Provide the (x, y) coordinate of the cell's center where the given text is located.  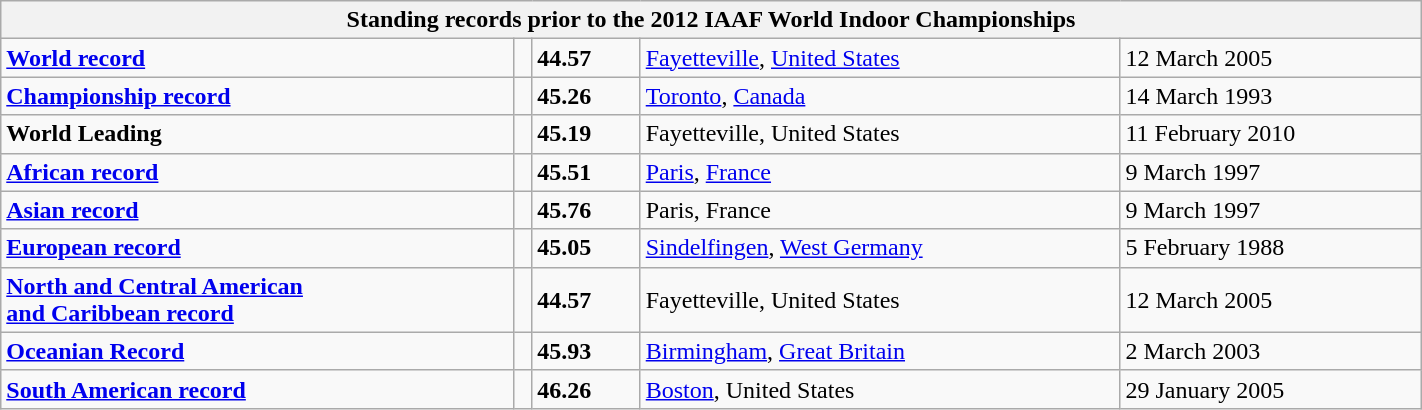
45.19 (586, 134)
Championship record (258, 96)
Oceanian Record (258, 351)
45.26 (586, 96)
29 January 2005 (1270, 389)
45.05 (586, 248)
North and Central American and Caribbean record (258, 300)
World record (258, 58)
Sindelfingen, West Germany (880, 248)
45.51 (586, 172)
Boston, United States (880, 389)
Toronto, Canada (880, 96)
5 February 1988 (1270, 248)
African record (258, 172)
Standing records prior to the 2012 IAAF World Indoor Championships (711, 20)
World Leading (258, 134)
45.93 (586, 351)
45.76 (586, 210)
South American record (258, 389)
11 February 2010 (1270, 134)
European record (258, 248)
14 March 1993 (1270, 96)
46.26 (586, 389)
Asian record (258, 210)
2 March 2003 (1270, 351)
Birmingham, Great Britain (880, 351)
